Extract the [X, Y] coordinate from the center of the cell holding the provided text.  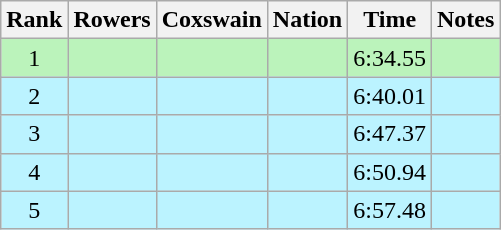
6:47.37 [390, 134]
Notes [465, 20]
6:40.01 [390, 96]
Coxswain [212, 20]
3 [34, 134]
6:57.48 [390, 210]
4 [34, 172]
Rank [34, 20]
Time [390, 20]
2 [34, 96]
Rowers [112, 20]
1 [34, 58]
6:50.94 [390, 172]
6:34.55 [390, 58]
5 [34, 210]
Nation [307, 20]
